Identify which cell holds the provided text, then report its [X, Y] central coordinate. 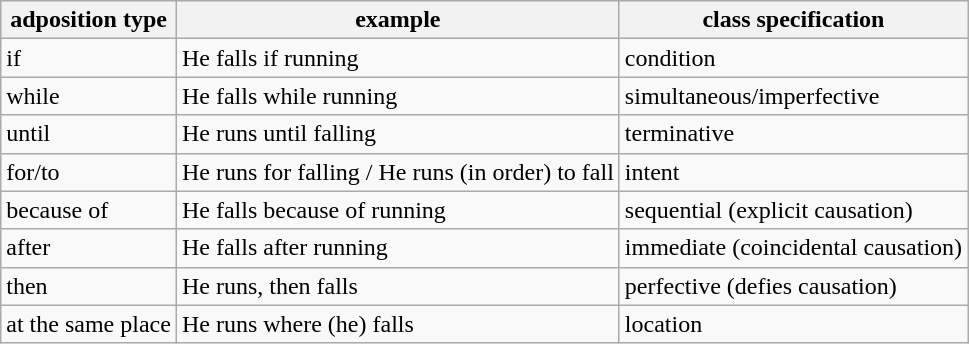
adposition type [89, 20]
condition [793, 58]
class specification [793, 20]
while [89, 96]
immediate (coincidental causation) [793, 248]
He runs until falling [398, 134]
location [793, 324]
He runs for falling / He runs (in order) to fall [398, 172]
terminative [793, 134]
at the same place [89, 324]
He falls while running [398, 96]
simultaneous/imperfective [793, 96]
He falls if running [398, 58]
if [89, 58]
He falls after running [398, 248]
until [89, 134]
perfective (defies causation) [793, 286]
He runs, then falls [398, 286]
then [89, 286]
He runs where (he) falls [398, 324]
after [89, 248]
because of [89, 210]
for/to [89, 172]
sequential (explicit causation) [793, 210]
example [398, 20]
intent [793, 172]
He falls because of running [398, 210]
